Pinpoint the cell where the given text exists, returning its (x, y) midpoint coordinate. 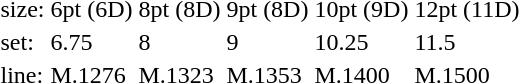
9 (268, 42)
8 (180, 42)
6.75 (92, 42)
10.25 (362, 42)
